Return (X, Y) of the center of cell containing provided text 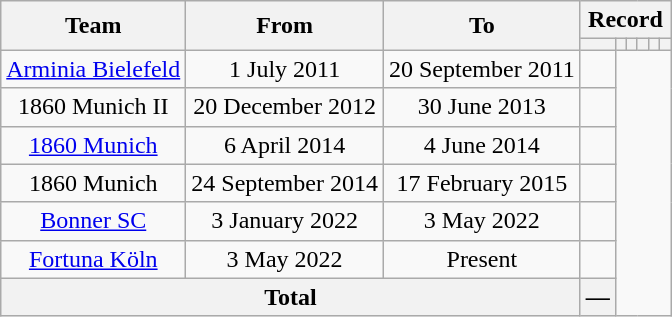
Arminia Bielefeld (94, 69)
Team (94, 26)
Present (482, 259)
1 July 2011 (285, 69)
20 December 2012 (285, 107)
6 April 2014 (285, 145)
1860 Munich II (94, 107)
Total (291, 297)
17 February 2015 (482, 183)
From (285, 26)
3 January 2022 (285, 221)
To (482, 26)
20 September 2011 (482, 69)
Bonner SC (94, 221)
4 June 2014 (482, 145)
Record (625, 20)
Fortuna Köln (94, 259)
24 September 2014 (285, 183)
— (598, 297)
30 June 2013 (482, 107)
